Search for the cell housing the specified text and yield its [X, Y] center coordinate. 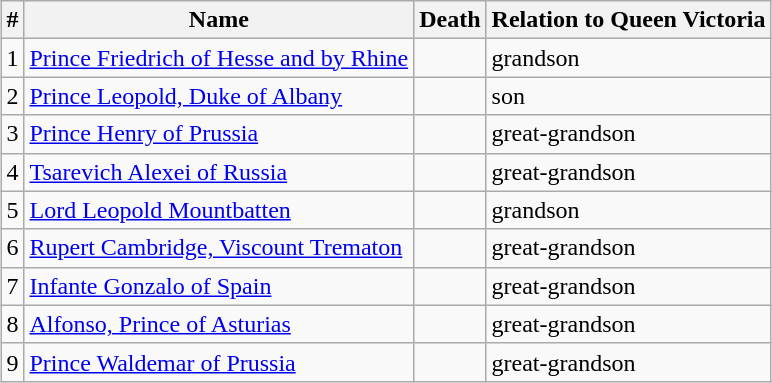
3 [12, 134]
Name [219, 20]
Lord Leopold Mountbatten [219, 210]
Prince Henry of Prussia [219, 134]
Prince Waldemar of Prussia [219, 362]
Alfonso, Prince of Asturias [219, 324]
Infante Gonzalo of Spain [219, 286]
7 [12, 286]
# [12, 20]
Rupert Cambridge, Viscount Trematon [219, 248]
5 [12, 210]
Relation to Queen Victoria [628, 20]
Prince Leopold, Duke of Albany [219, 96]
Prince Friedrich of Hesse and by Rhine [219, 58]
4 [12, 172]
Death [450, 20]
1 [12, 58]
Tsarevich Alexei of Russia [219, 172]
8 [12, 324]
2 [12, 96]
9 [12, 362]
son [628, 96]
6 [12, 248]
